Output the (x, y) coordinate of the center of the cell containing the given text.  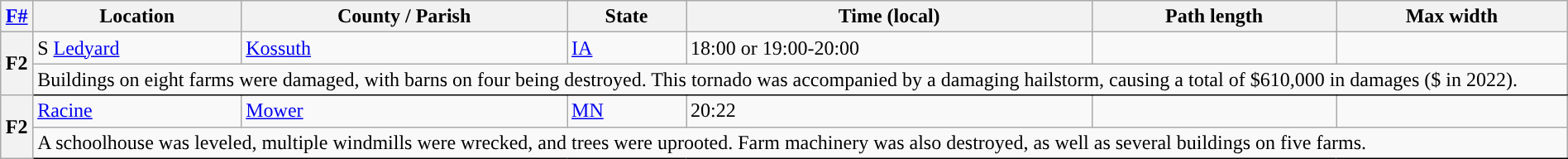
County / Parish (404, 17)
Time (local) (890, 17)
Path length (1214, 17)
20:22 (890, 111)
S Ledyard (137, 48)
IA (627, 48)
18:00 or 19:00-20:00 (890, 48)
MN (627, 111)
Max width (1452, 17)
Kossuth (404, 48)
Mower (404, 111)
Location (137, 17)
State (627, 17)
F# (17, 17)
Racine (137, 111)
